Provide the (X, Y) coordinate of the cell's center where the given text is located.  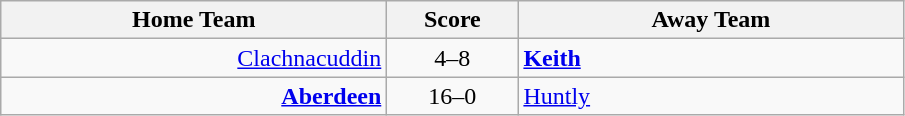
Clachnacuddin (194, 58)
Home Team (194, 20)
Away Team (711, 20)
4–8 (452, 58)
Score (452, 20)
Keith (711, 58)
16–0 (452, 96)
Huntly (711, 96)
Aberdeen (194, 96)
